For the text-containing cell, return its midpoint in [x, y] coordinate format. 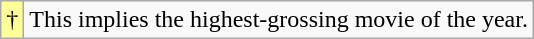
This implies the highest-grossing movie of the year. [279, 20]
† [12, 20]
